Return [x, y] of the center of cell containing provided text 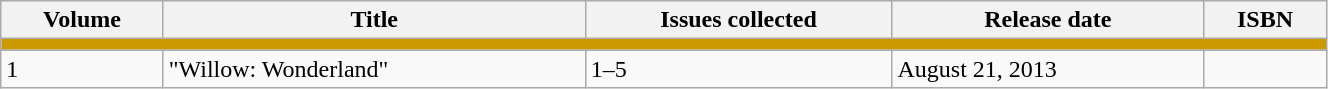
Title [374, 20]
August 21, 2013 [1048, 69]
ISBN [1266, 20]
"Willow: Wonderland" [374, 69]
1–5 [738, 69]
Release date [1048, 20]
Volume [82, 20]
1 [82, 69]
Issues collected [738, 20]
